Identify which cell holds the provided text, then report its [X, Y] central coordinate. 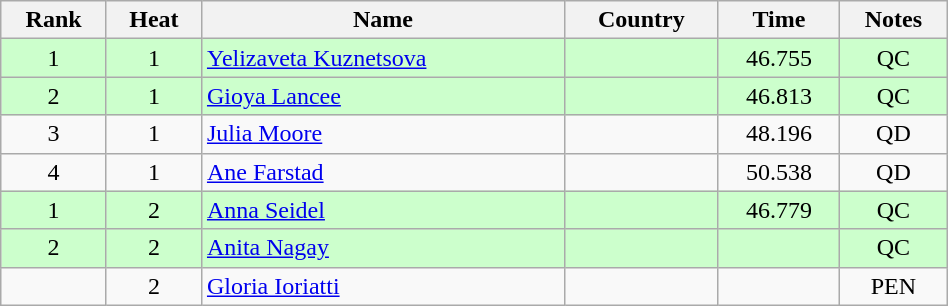
46.755 [778, 58]
Anita Nagay [382, 248]
Country [641, 20]
Time [778, 20]
Julia Moore [382, 134]
Notes [894, 20]
48.196 [778, 134]
46.813 [778, 96]
PEN [894, 286]
Yelizaveta Kuznetsova [382, 58]
Heat [154, 20]
Name [382, 20]
3 [54, 134]
Rank [54, 20]
50.538 [778, 172]
Gloria Ioriatti [382, 286]
4 [54, 172]
46.779 [778, 210]
Anna Seidel [382, 210]
Gioya Lancee [382, 96]
Ane Farstad [382, 172]
